Search for the cell housing the specified text and yield its [X, Y] center coordinate. 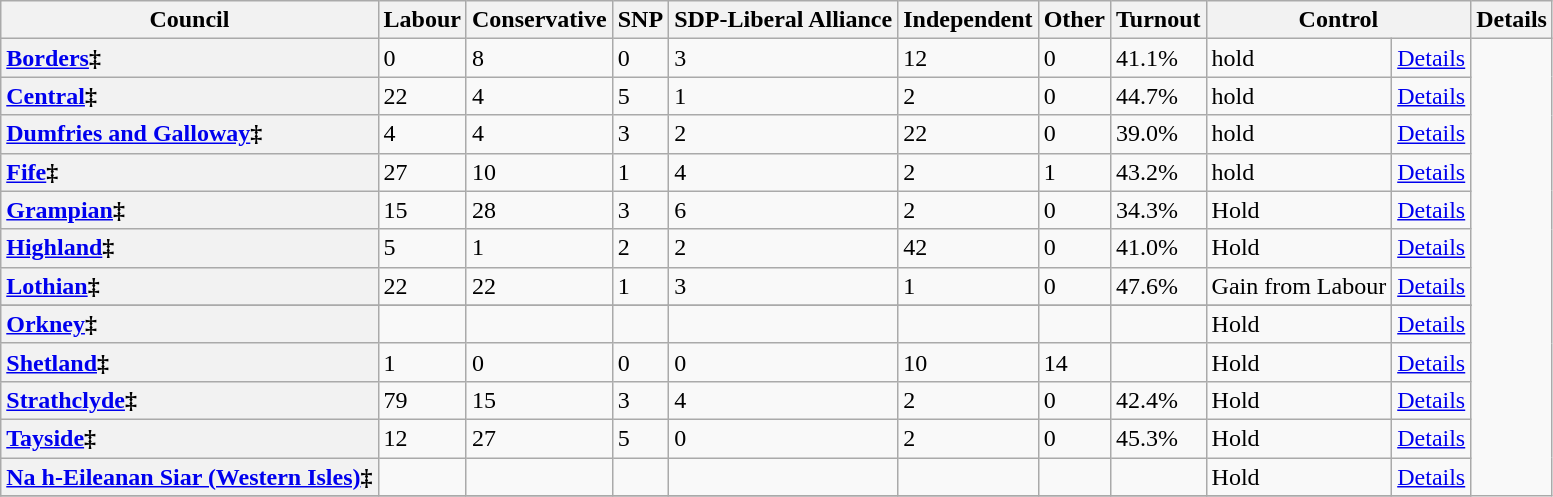
SDP-Liberal Alliance [784, 20]
Turnout [1158, 20]
Council [190, 20]
39.0% [1158, 134]
79 [422, 400]
28 [539, 210]
14 [1074, 362]
45.3% [1158, 438]
42 [968, 248]
43.2% [1158, 172]
Gain from Labour [1299, 286]
Dumfries and Galloway‡ [190, 134]
Grampian‡ [190, 210]
Fife‡ [190, 172]
41.1% [1158, 58]
Lothian‡ [190, 286]
Orkney‡ [190, 324]
Shetland‡ [190, 362]
Highland‡ [190, 248]
Strathclyde‡ [190, 400]
34.3% [1158, 210]
41.0% [1158, 248]
Independent [968, 20]
Labour [422, 20]
Control [1338, 20]
6 [784, 210]
Central‡ [190, 96]
Borders‡ [190, 58]
47.6% [1158, 286]
42.4% [1158, 400]
Conservative [539, 20]
Other [1074, 20]
SNP [640, 20]
44.7% [1158, 96]
Na h-Eileanan Siar (Western Isles)‡ [190, 477]
8 [539, 58]
Tayside‡ [190, 438]
